Provide the (x, y) coordinate of the cell's center where the given text is located.  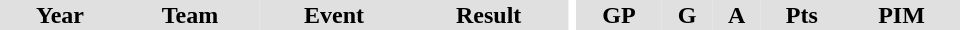
A (737, 15)
Team (190, 15)
Pts (802, 15)
Year (60, 15)
GP (619, 15)
Event (334, 15)
G (688, 15)
PIM (902, 15)
Result (488, 15)
